Pinpoint the cell where the given text exists, returning its [X, Y] midpoint coordinate. 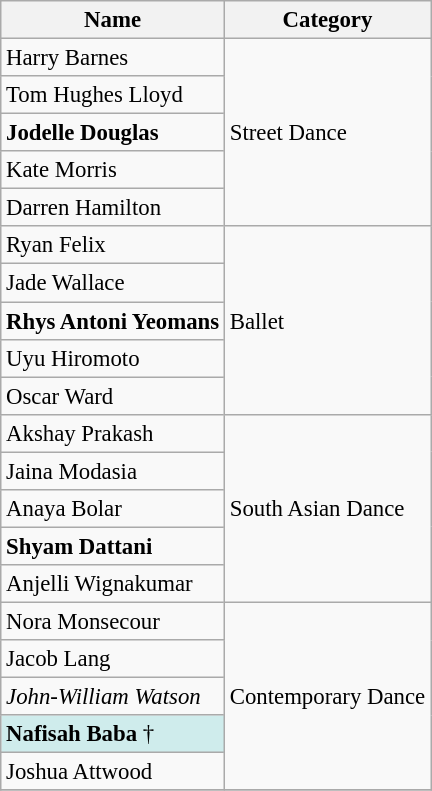
John-William Watson [113, 697]
Anaya Bolar [113, 509]
Darren Hamilton [113, 208]
Akshay Prakash [113, 433]
Kate Morris [113, 170]
Name [113, 20]
Harry Barnes [113, 58]
Rhys Antoni Yeomans [113, 321]
Tom Hughes Lloyd [113, 95]
Jaina Modasia [113, 471]
Nafisah Baba † [113, 734]
South Asian Dance [327, 508]
Ryan Felix [113, 245]
Jodelle Douglas [113, 133]
Anjelli Wignakumar [113, 584]
Nora Monsecour [113, 621]
Street Dance [327, 133]
Uyu Hiromoto [113, 358]
Oscar Ward [113, 396]
Category [327, 20]
Ballet [327, 320]
Joshua Attwood [113, 772]
Jacob Lang [113, 659]
Shyam Dattani [113, 546]
Contemporary Dance [327, 696]
Jade Wallace [113, 283]
